Output the [x, y] coordinate of the center of the cell containing the given text.  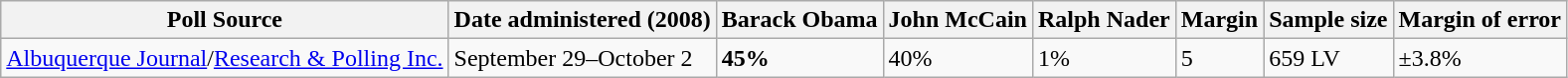
Margin [1219, 20]
±3.8% [1480, 58]
Ralph Nader [1104, 20]
1% [1104, 58]
Margin of error [1480, 20]
September 29–October 2 [583, 58]
Albuquerque Journal/Research & Polling Inc. [225, 58]
Date administered (2008) [583, 20]
659 LV [1328, 58]
Sample size [1328, 20]
5 [1219, 58]
40% [958, 58]
45% [799, 58]
Barack Obama [799, 20]
Poll Source [225, 20]
John McCain [958, 20]
